Capture the cell that displays the provided text and extract its [x, y] central coordinate. 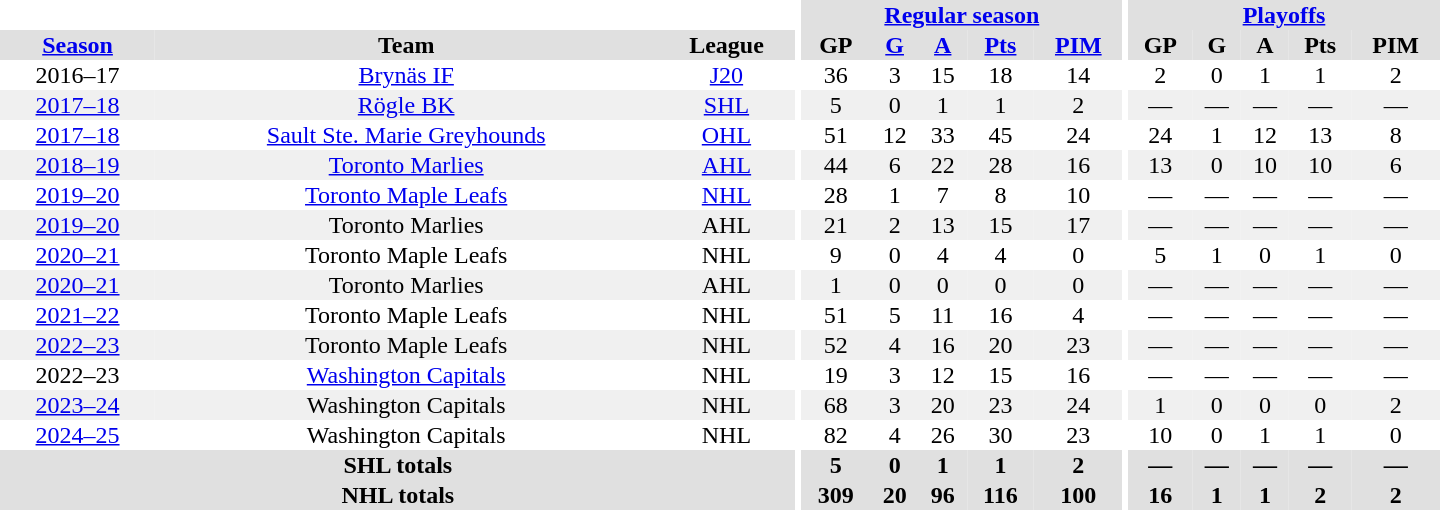
2023–24 [78, 405]
309 [836, 495]
30 [1000, 435]
Brynäs IF [406, 75]
68 [836, 405]
League [726, 45]
7 [943, 195]
21 [836, 225]
2018–19 [78, 165]
33 [943, 135]
96 [943, 495]
Team [406, 45]
45 [1000, 135]
2024–25 [78, 435]
Playoffs [1284, 15]
52 [836, 345]
14 [1078, 75]
18 [1000, 75]
17 [1078, 225]
Rögle BK [406, 105]
SHL [726, 105]
2021–22 [78, 315]
82 [836, 435]
11 [943, 315]
9 [836, 255]
Sault Ste. Marie Greyhounds [406, 135]
SHL totals [398, 465]
OHL [726, 135]
36 [836, 75]
22 [943, 165]
19 [836, 375]
26 [943, 435]
Season [78, 45]
116 [1000, 495]
44 [836, 165]
2016–17 [78, 75]
100 [1078, 495]
J20 [726, 75]
Regular season [962, 15]
NHL totals [398, 495]
